From the cell containing the given text, extract its center point as (X, Y) coordinate. 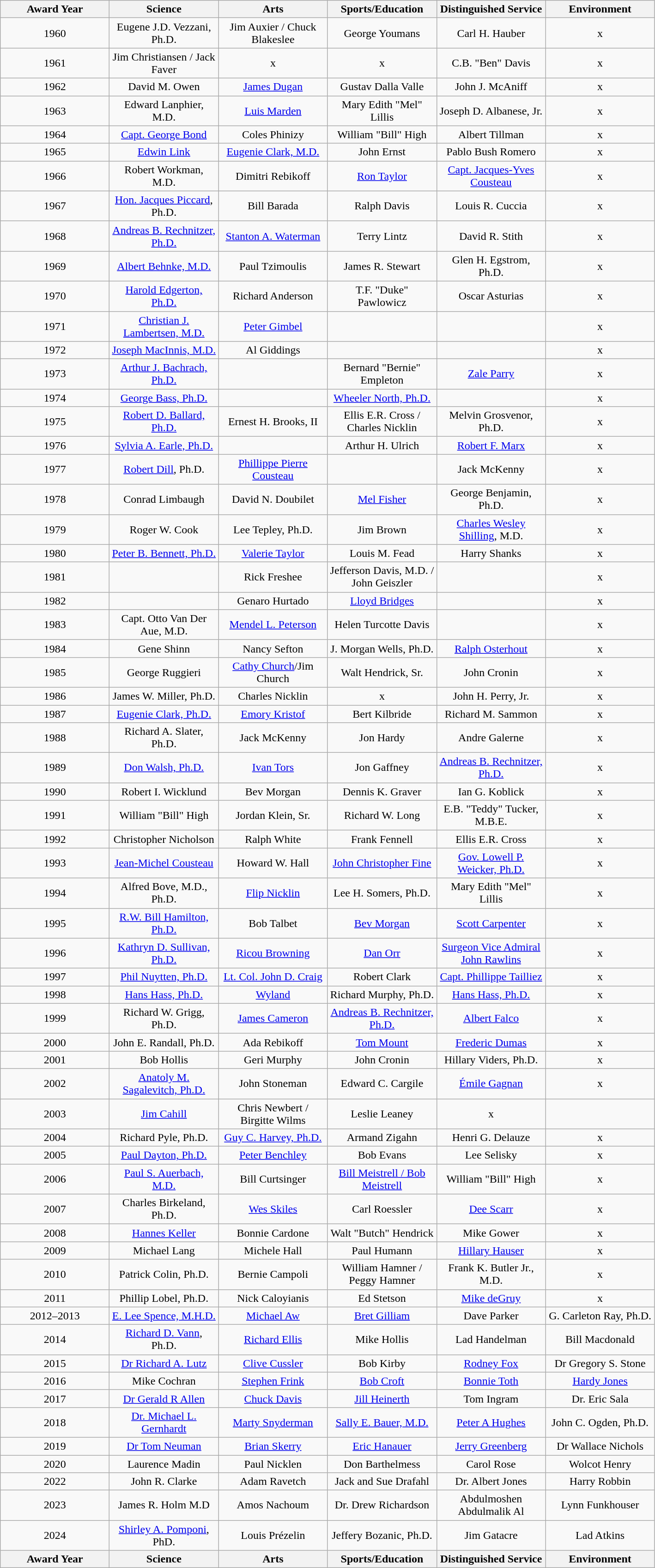
Bret Gilliam (382, 1316)
Hannes Keller (164, 1233)
Harry Shanks (491, 553)
Anatoly M. Sagalevitch, Ph.D. (164, 1083)
1988 (55, 738)
2014 (55, 1339)
George Ruggieri (164, 672)
Christian J. Lambertsen, M.D. (164, 326)
1970 (55, 296)
George Bass, Ph.D. (164, 398)
Don Barthelmess (382, 1464)
1990 (55, 792)
Armand Zigahn (382, 1138)
1971 (55, 326)
Bill Macdonald (600, 1339)
James R. Stewart (382, 266)
Paul Tzimoulis (273, 266)
Paul Nicklen (273, 1464)
Richard W. Long (382, 815)
Brian Skerry (273, 1446)
1979 (55, 530)
Ron Taylor (382, 176)
Bob Croft (382, 1381)
Rodney Fox (491, 1363)
Chris Newbert / Birgitte Wilms (273, 1114)
Jeffery Bozanic, Ph.D. (382, 1535)
Ivan Tors (273, 768)
Joseph D. Albanese, Jr. (491, 111)
Lee H. Somers, Ph.D. (382, 893)
Alfred Bove, M.D., Ph.D. (164, 893)
Dimitri Rebikoff (273, 176)
1961 (55, 63)
Jefferson Davis, M.D. / John Geiszler (382, 577)
Geri Murphy (273, 1060)
Conrad Limbaugh (164, 499)
Dee Scarr (491, 1209)
Roger W. Cook (164, 530)
Dr Gregory S. Stone (600, 1363)
1999 (55, 1019)
Scott Carpenter (491, 923)
John J. McAniff (491, 87)
Arthur J. Bachrach, Ph.D. (164, 374)
Bill Barada (273, 206)
2011 (55, 1298)
John E. Randall, Ph.D. (164, 1042)
David R. Stith (491, 236)
Michele Hall (273, 1251)
Hillary Hauser (491, 1251)
Capt. Otto Van Der Aue, M.D. (164, 625)
Luis Marden (273, 111)
Paul Humann (382, 1251)
Bonnie Toth (491, 1381)
Andre Galerne (491, 738)
Lee Tepley, Ph.D. (273, 530)
Bill Curtsinger (273, 1179)
Glen H. Egstrom, Ph.D. (491, 266)
2007 (55, 1209)
Ralph White (273, 839)
George Youmans (382, 33)
Helen Turcotte Davis (382, 625)
Eugene J.D. Vezzani, Ph.D. (164, 33)
Louis R. Cuccia (491, 206)
Joseph MacInnis, M.D. (164, 350)
Richard Pyle, Ph.D. (164, 1138)
1992 (55, 839)
R.W. Bill Hamilton, Ph.D. (164, 923)
Bernie Campoli (273, 1275)
Peter B. Bennett, Ph.D. (164, 553)
Hardy Jones (600, 1381)
Jim Brown (382, 530)
Peter A Hughes (491, 1422)
Coles Phinizy (273, 134)
Louis Prézelin (273, 1535)
1989 (55, 768)
Capt. Phillippe Tailliez (491, 977)
Guy C. Harvey, Ph.D. (273, 1138)
Bernard "Bernie" Empleton (382, 374)
Paul S. Auerbach, M.D. (164, 1179)
Eugenie Clark, M.D. (273, 152)
Sylvia A. Earle, Ph.D. (164, 445)
1978 (55, 499)
Richard M. Sammon (491, 714)
Surgeon Vice Admiral John Rawlins (491, 953)
Richard Ellis (273, 1339)
Charles Nicklin (273, 696)
Bill Meistrell / Bob Meistrell (382, 1179)
James Dugan (273, 87)
Carl Roessler (382, 1209)
Mike Gower (491, 1233)
1995 (55, 923)
Dennis K. Graver (382, 792)
Marty Snyderman (273, 1422)
Phillip Lobel, Ph.D. (164, 1298)
Dave Parker (491, 1316)
Lad Handelman (491, 1339)
Albert Tillman (491, 134)
E. Lee Spence, M.H.D. (164, 1316)
Charles Wesley Shilling, M.D. (491, 530)
2002 (55, 1083)
2003 (55, 1114)
Edward C. Cargile (382, 1083)
Emory Kristof (273, 714)
2015 (55, 1363)
Phillippe Pierre Cousteau (273, 470)
Wheeler North, Ph.D. (382, 398)
Laurence Madin (164, 1464)
1966 (55, 176)
Christopher Nicholson (164, 839)
E.B. "Teddy" Tucker, M.B.E. (491, 815)
Louis M. Fead (382, 553)
2000 (55, 1042)
Frederic Dumas (491, 1042)
Zale Parry (491, 374)
2010 (55, 1275)
2024 (55, 1535)
Dr Wallace Nichols (600, 1446)
2020 (55, 1464)
Michael Lang (164, 1251)
Robert Workman, M.D. (164, 176)
1982 (55, 601)
Amos Nachoum (273, 1506)
Richard D. Vann, Ph.D. (164, 1339)
Dan Orr (382, 953)
Oscar Asturias (491, 296)
Michael Aw (273, 1316)
2018 (55, 1422)
Paul Dayton, Ph.D. (164, 1155)
Robert I. Wicklund (164, 792)
Robert F. Marx (491, 445)
Ralph Osterhout (491, 648)
George Benjamin, Ph.D. (491, 499)
Sally E. Bauer, M.D. (382, 1422)
John H. Perry, Jr. (491, 696)
Genaro Hurtado (273, 601)
Shirley A. Pomponi, PhD. (164, 1535)
Don Walsh, Ph.D. (164, 768)
1967 (55, 206)
Kathryn D. Sullivan, Ph.D. (164, 953)
William Hamner / Peggy Hamner (382, 1275)
Gene Shinn (164, 648)
Jerry Greenberg (491, 1446)
1969 (55, 266)
Bob Evans (382, 1155)
Lee Selisky (491, 1155)
Dr. Eric Sala (600, 1398)
C.B. "Ben" Davis (491, 63)
Stanton A. Waterman (273, 236)
2001 (55, 1060)
Edwin Link (164, 152)
James W. Miller, Ph.D. (164, 696)
Dr Tom Neuman (164, 1446)
Melvin Grosvenor, Ph.D. (491, 421)
Lad Atkins (600, 1535)
Mike deGruy (491, 1298)
Hillary Viders, Ph.D. (491, 1060)
John Stoneman (273, 1083)
Frank Fennell (382, 839)
Clive Cussler (273, 1363)
John C. Ogden, Ph.D. (600, 1422)
Ernest H. Brooks, II (273, 421)
David M. Owen (164, 87)
2022 (55, 1482)
James R. Holm M.D (164, 1506)
Cathy Church/Jim Church (273, 672)
Lynn Funkhouser (600, 1506)
Abdulmoshen Abdulmalik Al (491, 1506)
Mel Fisher (382, 499)
Charles Birkeland, Ph.D. (164, 1209)
G. Carleton Ray, Ph.D. (600, 1316)
Chuck Davis (273, 1398)
Phil Nuytten, Ph.D. (164, 977)
Wolcot Henry (600, 1464)
1968 (55, 236)
2012–2013 (55, 1316)
Harold Edgerton, Ph.D. (164, 296)
1980 (55, 553)
1996 (55, 953)
2016 (55, 1381)
Richard Murphy, Ph.D. (382, 994)
David N. Doubilet (273, 499)
Henri G. Delauze (491, 1138)
Jill Heinerth (382, 1398)
Jim Cahill (164, 1114)
Dr. Michael L. Gernhardt (164, 1422)
1965 (55, 152)
1964 (55, 134)
1998 (55, 994)
Harry Robbin (600, 1482)
1991 (55, 815)
Émile Gagnan (491, 1083)
Ralph Davis (382, 206)
Ricou Browning (273, 953)
Al Giddings (273, 350)
Howard W. Hall (273, 863)
Jim Gatacre (491, 1535)
Walt "Butch" Hendrick (382, 1233)
Jean-Michel Cousteau (164, 863)
1997 (55, 977)
Ellis E.R. Cross / Charles Nicklin (382, 421)
Eric Hanauer (382, 1446)
Dr Richard A. Lutz (164, 1363)
Capt. Jacques-Yves Cousteau (491, 176)
Adam Ravetch (273, 1482)
Bob Hollis (164, 1060)
Lt. Col. John D. Craig (273, 977)
Tom Mount (382, 1042)
1977 (55, 470)
Patrick Colin, Ph.D. (164, 1275)
1960 (55, 33)
Jordan Klein, Sr. (273, 815)
Hon. Jacques Piccard, Ph.D. (164, 206)
John R. Clarke (164, 1482)
Rick Freshee (273, 577)
1983 (55, 625)
1974 (55, 398)
Tom Ingram (491, 1398)
John Christopher Fine (382, 863)
Albert Behnke, M.D. (164, 266)
Mike Cochran (164, 1381)
1976 (55, 445)
Ian G. Koblick (491, 792)
Gov. Lowell P. Weicker, Ph.D. (491, 863)
Nick Caloyianis (273, 1298)
1963 (55, 111)
1962 (55, 87)
Jack and Sue Drafahl (382, 1482)
Robert D. Ballard, Ph.D. (164, 421)
T.F. "Duke" Pawlowicz (382, 296)
Pablo Bush Romero (491, 152)
Carol Rose (491, 1464)
Dr. Drew Richardson (382, 1506)
Ellis E.R. Cross (491, 839)
Jon Gaffney (382, 768)
J. Morgan Wells, Ph.D. (382, 648)
1987 (55, 714)
2005 (55, 1155)
Jim Auxier / Chuck Blakeslee (273, 33)
Arthur H. Ulrich (382, 445)
Richard W. Grigg, Ph.D. (164, 1019)
1975 (55, 421)
Edward Lanphier, M.D. (164, 111)
Ed Stetson (382, 1298)
Carl H. Hauber (491, 33)
Ada Rebikoff (273, 1042)
Walt Hendrick, Sr. (382, 672)
Mike Hollis (382, 1339)
2009 (55, 1251)
1984 (55, 648)
Albert Falco (491, 1019)
Nancy Sefton (273, 648)
Gustav Dalla Valle (382, 87)
Jon Hardy (382, 738)
Leslie Leaney (382, 1114)
Bob Kirby (382, 1363)
Mendel L. Peterson (273, 625)
1993 (55, 863)
John Ernst (382, 152)
Richard A. Slater, Ph.D. (164, 738)
2004 (55, 1138)
Wyland (273, 994)
Dr Gerald R Allen (164, 1398)
2008 (55, 1233)
Richard Anderson (273, 296)
Flip Nicklin (273, 893)
Wes Skiles (273, 1209)
James Cameron (273, 1019)
Bob Talbet (273, 923)
1972 (55, 350)
Peter Gimbel (273, 326)
Stephen Frink (273, 1381)
1994 (55, 893)
Robert Dill, Ph.D. (164, 470)
Robert Clark (382, 977)
Bert Kilbride (382, 714)
2017 (55, 1398)
Dr. Albert Jones (491, 1482)
Valerie Taylor (273, 553)
Eugenie Clark, Ph.D. (164, 714)
Peter Benchley (273, 1155)
1986 (55, 696)
Capt. George Bond (164, 134)
Frank K. Butler Jr., M.D. (491, 1275)
2019 (55, 1446)
Jim Christiansen / Jack Faver (164, 63)
2023 (55, 1506)
2006 (55, 1179)
Lloyd Bridges (382, 601)
1973 (55, 374)
Bonnie Cardone (273, 1233)
1981 (55, 577)
1985 (55, 672)
Terry Lintz (382, 236)
